From the cell containing the given text, extract its center point as [x, y] coordinate. 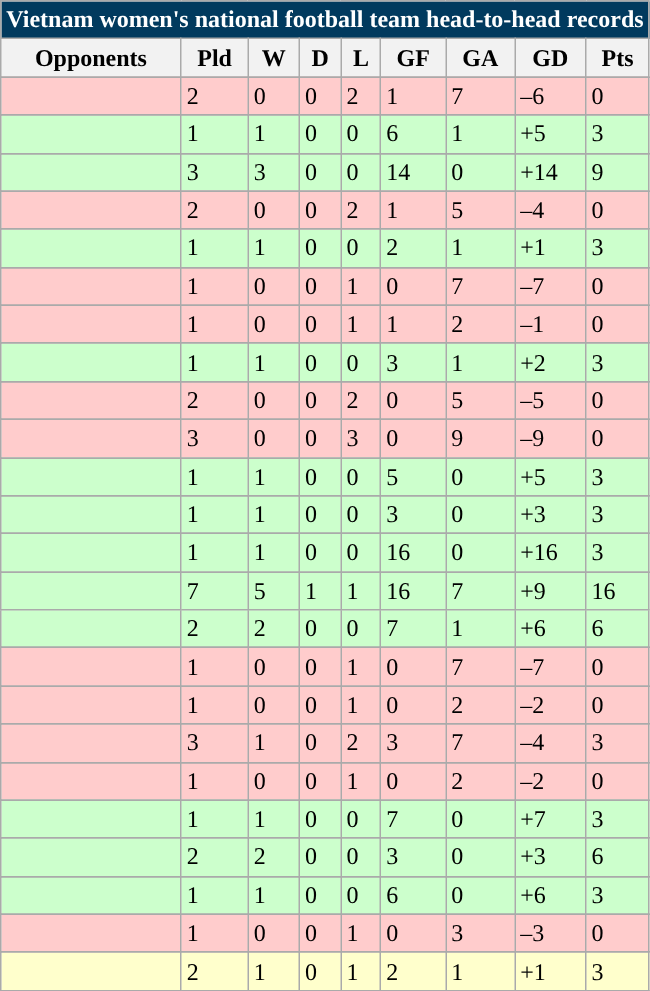
GF [414, 58]
L [361, 58]
+7 [550, 819]
Vietnam women's national football team head-to-head records [325, 20]
–5 [550, 400]
+16 [550, 553]
D [320, 58]
Pld [214, 58]
GA [480, 58]
–6 [550, 96]
–9 [550, 438]
GD [550, 58]
+14 [550, 172]
Opponents [91, 58]
14 [414, 172]
–1 [550, 324]
Pts [618, 58]
+2 [550, 362]
W [274, 58]
+9 [550, 591]
–3 [550, 933]
